Find where the given text appears and provide that cell's center as (X, Y) coordinate. 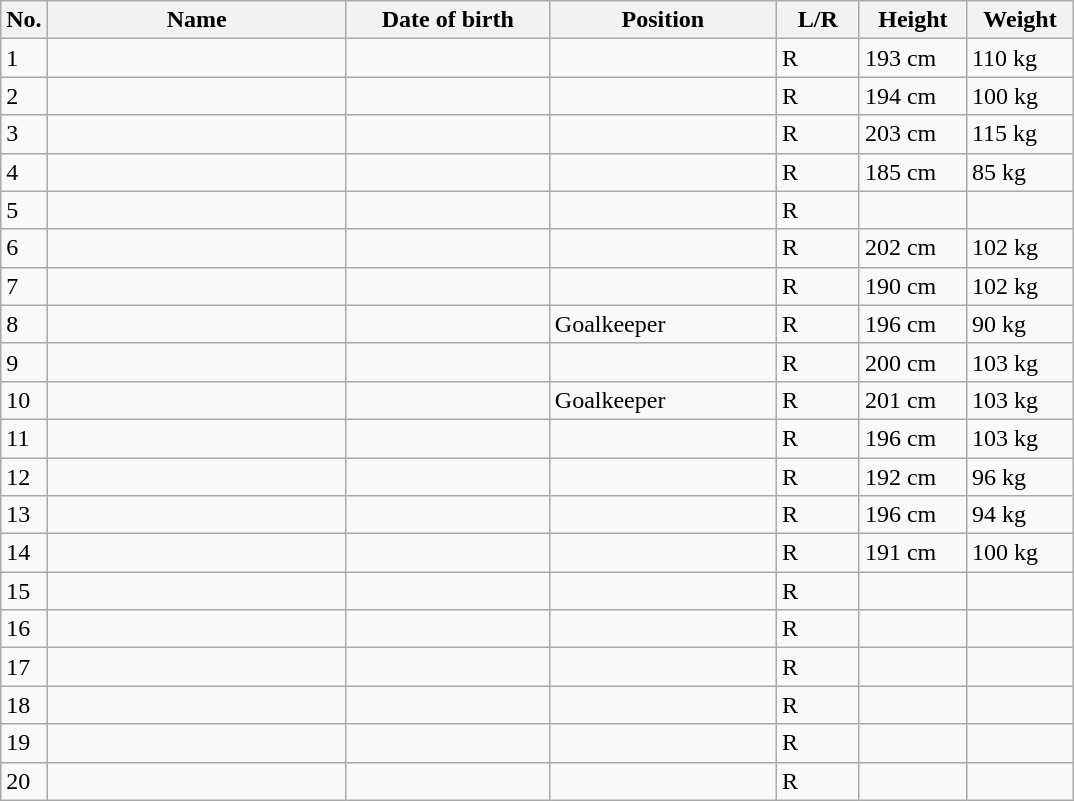
3 (24, 134)
L/R (818, 20)
7 (24, 286)
12 (24, 477)
6 (24, 248)
Height (912, 20)
Weight (1020, 20)
14 (24, 553)
90 kg (1020, 324)
No. (24, 20)
20 (24, 781)
15 (24, 591)
115 kg (1020, 134)
9 (24, 362)
200 cm (912, 362)
202 cm (912, 248)
17 (24, 667)
110 kg (1020, 58)
201 cm (912, 400)
11 (24, 438)
203 cm (912, 134)
85 kg (1020, 172)
5 (24, 210)
Name (196, 20)
Position (662, 20)
13 (24, 515)
Date of birth (448, 20)
4 (24, 172)
191 cm (912, 553)
10 (24, 400)
192 cm (912, 477)
2 (24, 96)
193 cm (912, 58)
185 cm (912, 172)
96 kg (1020, 477)
8 (24, 324)
194 cm (912, 96)
16 (24, 629)
190 cm (912, 286)
94 kg (1020, 515)
19 (24, 743)
18 (24, 705)
1 (24, 58)
